Scan for the cell matching the given text and deliver its [X, Y] coordinate at center. 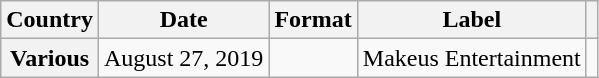
Label [472, 20]
Format [313, 20]
Various [50, 58]
Country [50, 20]
Date [183, 20]
August 27, 2019 [183, 58]
Makeus Entertainment [472, 58]
